Pinpoint the cell where the given text exists, returning its [x, y] midpoint coordinate. 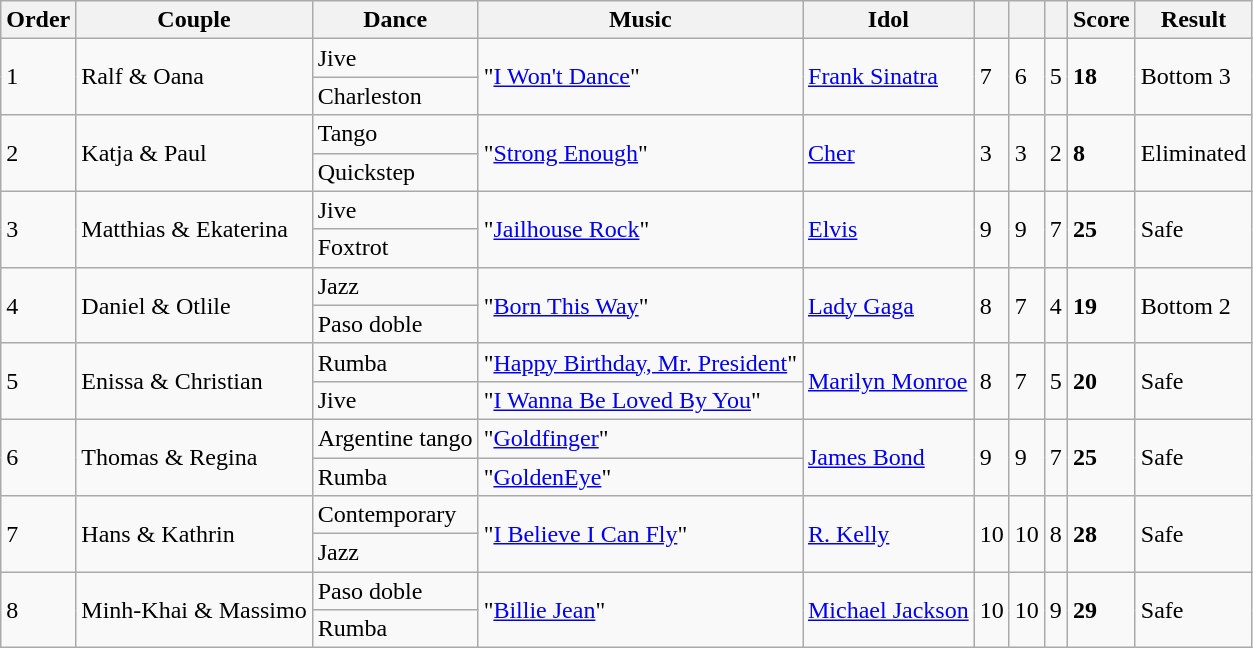
James Bond [888, 457]
28 [1101, 534]
1 [38, 77]
Bottom 2 [1193, 305]
R. Kelly [888, 534]
Hans & Kathrin [194, 534]
Michael Jackson [888, 610]
29 [1101, 610]
"Strong Enough" [640, 153]
Katja & Paul [194, 153]
18 [1101, 77]
"GoldenEye" [640, 477]
Thomas & Regina [194, 457]
Contemporary [395, 515]
Argentine tango [395, 438]
Quickstep [395, 172]
Idol [888, 20]
Charleston [395, 96]
19 [1101, 305]
"I Wanna Be Loved By You" [640, 400]
Enissa & Christian [194, 381]
Cher [888, 153]
Ralf & Oana [194, 77]
Couple [194, 20]
"Born This Way" [640, 305]
Dance [395, 20]
"Billie Jean" [640, 610]
"Happy Birthday, Mr. President" [640, 362]
Lady Gaga [888, 305]
Bottom 3 [1193, 77]
Minh-Khai & Massimo [194, 610]
"Jailhouse Rock" [640, 229]
Foxtrot [395, 248]
Elvis [888, 229]
Music [640, 20]
Matthias & Ekaterina [194, 229]
"I Won't Dance" [640, 77]
Score [1101, 20]
Tango [395, 134]
Daniel & Otlile [194, 305]
"I Believe I Can Fly" [640, 534]
"Goldfinger" [640, 438]
Frank Sinatra [888, 77]
20 [1101, 381]
Eliminated [1193, 153]
Order [38, 20]
Result [1193, 20]
Marilyn Monroe [888, 381]
